Identify which cell holds the provided text, then report its (x, y) central coordinate. 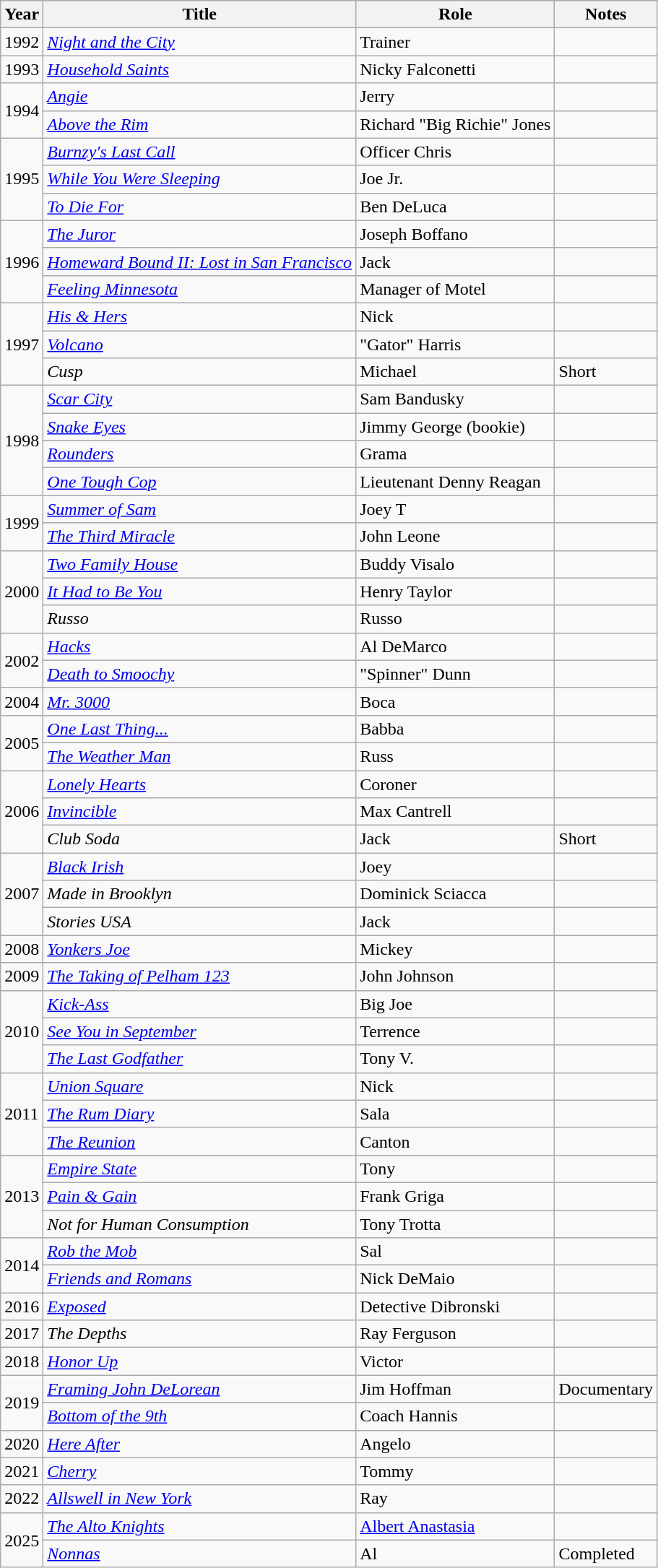
Nick DeMaio (455, 1279)
Michael (455, 372)
2011 (22, 1114)
Manager of Motel (455, 289)
Above the Rim (199, 124)
2014 (22, 1265)
Angie (199, 97)
Burnzy's Last Call (199, 152)
Coroner (455, 784)
Invincible (199, 812)
1994 (22, 111)
1992 (22, 42)
Joey T (455, 509)
Cusp (199, 372)
Albert Anastasia (455, 1526)
Lonely Hearts (199, 784)
Grama (455, 454)
1993 (22, 69)
Jim Hoffman (455, 1389)
Death to Smoochy (199, 674)
Terrence (455, 1031)
2000 (22, 592)
Victor (455, 1361)
John Johnson (455, 976)
Mr. 3000 (199, 701)
2016 (22, 1307)
2008 (22, 949)
Homeward Bound II: Lost in San Francisco (199, 261)
Made in Brooklyn (199, 894)
Notes (606, 14)
Completed (606, 1554)
1999 (22, 523)
Night and the City (199, 42)
Empire State (199, 1169)
The Depths (199, 1334)
Frank Griga (455, 1196)
Yonkers Joe (199, 949)
2020 (22, 1444)
2002 (22, 660)
Al (455, 1554)
Officer Chris (455, 152)
Trainer (455, 42)
It Had to Be You (199, 592)
1997 (22, 344)
2021 (22, 1471)
Max Cantrell (455, 812)
The Weather Man (199, 756)
Joseph Boffano (455, 234)
Sal (455, 1252)
The Last Godfather (199, 1059)
Henry Taylor (455, 592)
Angelo (455, 1444)
2013 (22, 1196)
Bottom of the 9th (199, 1416)
The Third Miracle (199, 537)
2017 (22, 1334)
Jerry (455, 97)
One Last Thing... (199, 729)
2025 (22, 1540)
Tony (455, 1169)
1995 (22, 179)
Scar City (199, 399)
2019 (22, 1403)
Cherry (199, 1471)
John Leone (455, 537)
Summer of Sam (199, 509)
Black Irish (199, 867)
Documentary (606, 1389)
Stories USA (199, 922)
The Taking of Pelham 123 (199, 976)
Buddy Visalo (455, 564)
Snake Eyes (199, 427)
Joey (455, 867)
Tony Trotta (455, 1224)
The Alto Knights (199, 1526)
To Die For (199, 207)
"Gator" Harris (455, 345)
Title (199, 14)
Sala (455, 1114)
Here After (199, 1444)
Volcano (199, 345)
Feeling Minnesota (199, 289)
Kick-Ass (199, 1004)
2022 (22, 1499)
2009 (22, 976)
One Tough Cop (199, 482)
Rob the Mob (199, 1252)
The Juror (199, 234)
Hacks (199, 646)
Year (22, 14)
Nicky Falconetti (455, 69)
Framing John DeLorean (199, 1389)
Tony V. (455, 1059)
Big Joe (455, 1004)
Canton (455, 1141)
1998 (22, 441)
Babba (455, 729)
Richard "Big Richie" Jones (455, 124)
The Reunion (199, 1141)
Union Square (199, 1086)
Not for Human Consumption (199, 1224)
Pain & Gain (199, 1196)
Allswell in New York (199, 1499)
Al DeMarco (455, 646)
While You Were Sleeping (199, 179)
Ben DeLuca (455, 207)
"Spinner" Dunn (455, 674)
Two Family House (199, 564)
Friends and Romans (199, 1279)
His & Hers (199, 316)
See You in September (199, 1031)
Honor Up (199, 1361)
2018 (22, 1361)
Sam Bandusky (455, 399)
Jimmy George (bookie) (455, 427)
Rounders (199, 454)
2010 (22, 1031)
2006 (22, 811)
Detective Dibronski (455, 1307)
2007 (22, 894)
Ray Ferguson (455, 1334)
Dominick Sciacca (455, 894)
Coach Hannis (455, 1416)
Lieutenant Denny Reagan (455, 482)
2004 (22, 701)
Nonnas (199, 1554)
2005 (22, 742)
Role (455, 14)
The Rum Diary (199, 1114)
Tommy (455, 1471)
Joe Jr. (455, 179)
Mickey (455, 949)
Club Soda (199, 839)
Exposed (199, 1307)
Household Saints (199, 69)
Russ (455, 756)
1996 (22, 261)
Ray (455, 1499)
Boca (455, 701)
